Identify which cell holds the provided text, then report its [x, y] central coordinate. 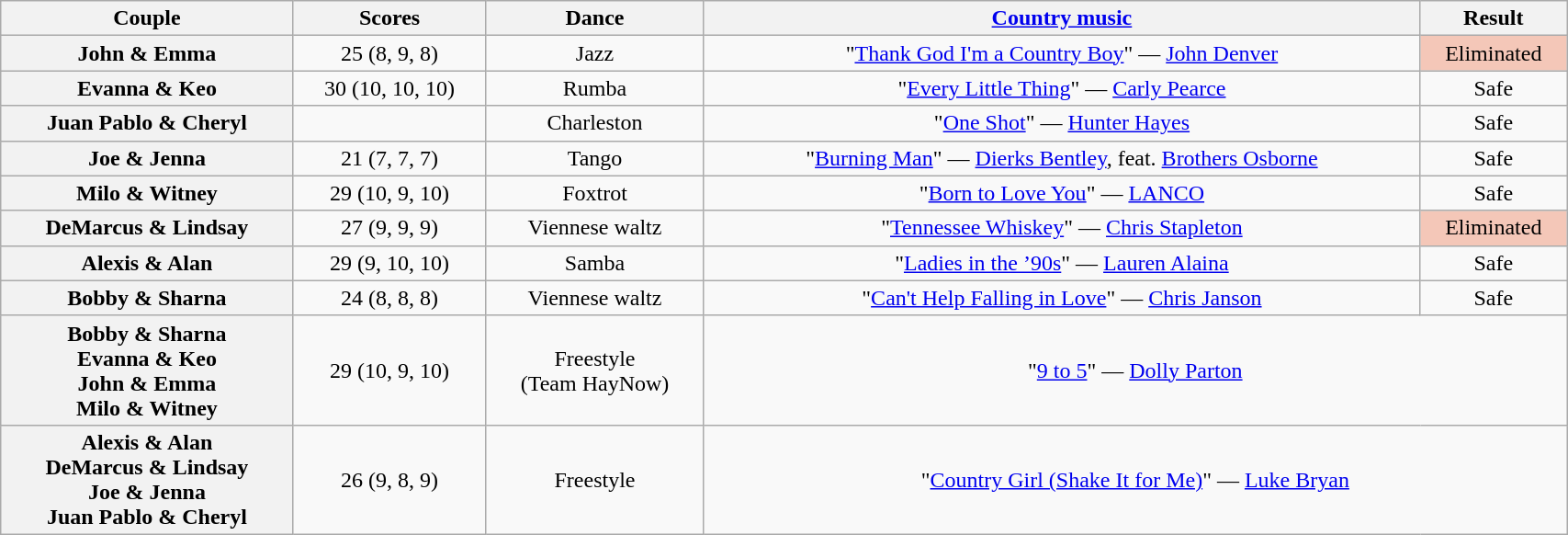
Freestyle(Team HayNow) [595, 370]
Dance [595, 18]
"Country Girl (Shake It for Me)" — Luke Bryan [1135, 480]
Couple [147, 18]
"Thank God I'm a Country Boy" — John Denver [1062, 53]
"Ladies in the ’90s" — Lauren Alaina [1062, 263]
Bobby & SharnaEvanna & KeoJohn & EmmaMilo & Witney [147, 370]
Juan Pablo & Cheryl [147, 123]
27 (9, 9, 9) [389, 228]
Bobby & Sharna [147, 298]
Country music [1062, 18]
Evanna & Keo [147, 88]
"Tennessee Whiskey" — Chris Stapleton [1062, 228]
21 (7, 7, 7) [389, 158]
26 (9, 8, 9) [389, 480]
Samba [595, 263]
Joe & Jenna [147, 158]
Rumba [595, 88]
"Burning Man" — Dierks Bentley, feat. Brothers Osborne [1062, 158]
DeMarcus & Lindsay [147, 228]
"Can't Help Falling in Love" — Chris Janson [1062, 298]
24 (8, 8, 8) [389, 298]
Alexis & AlanDeMarcus & LindsayJoe & JennaJuan Pablo & Cheryl [147, 480]
Result [1494, 18]
29 (9, 10, 10) [389, 263]
Jazz [595, 53]
Alexis & Alan [147, 263]
Tango [595, 158]
"9 to 5" — Dolly Parton [1135, 370]
Milo & Witney [147, 193]
Freestyle [595, 480]
Scores [389, 18]
30 (10, 10, 10) [389, 88]
Charleston [595, 123]
"One Shot" — Hunter Hayes [1062, 123]
John & Emma [147, 53]
Foxtrot [595, 193]
25 (8, 9, 8) [389, 53]
"Born to Love You" — LANCO [1062, 193]
"Every Little Thing" — Carly Pearce [1062, 88]
